Pinpoint the cell where the given text exists, returning its (X, Y) midpoint coordinate. 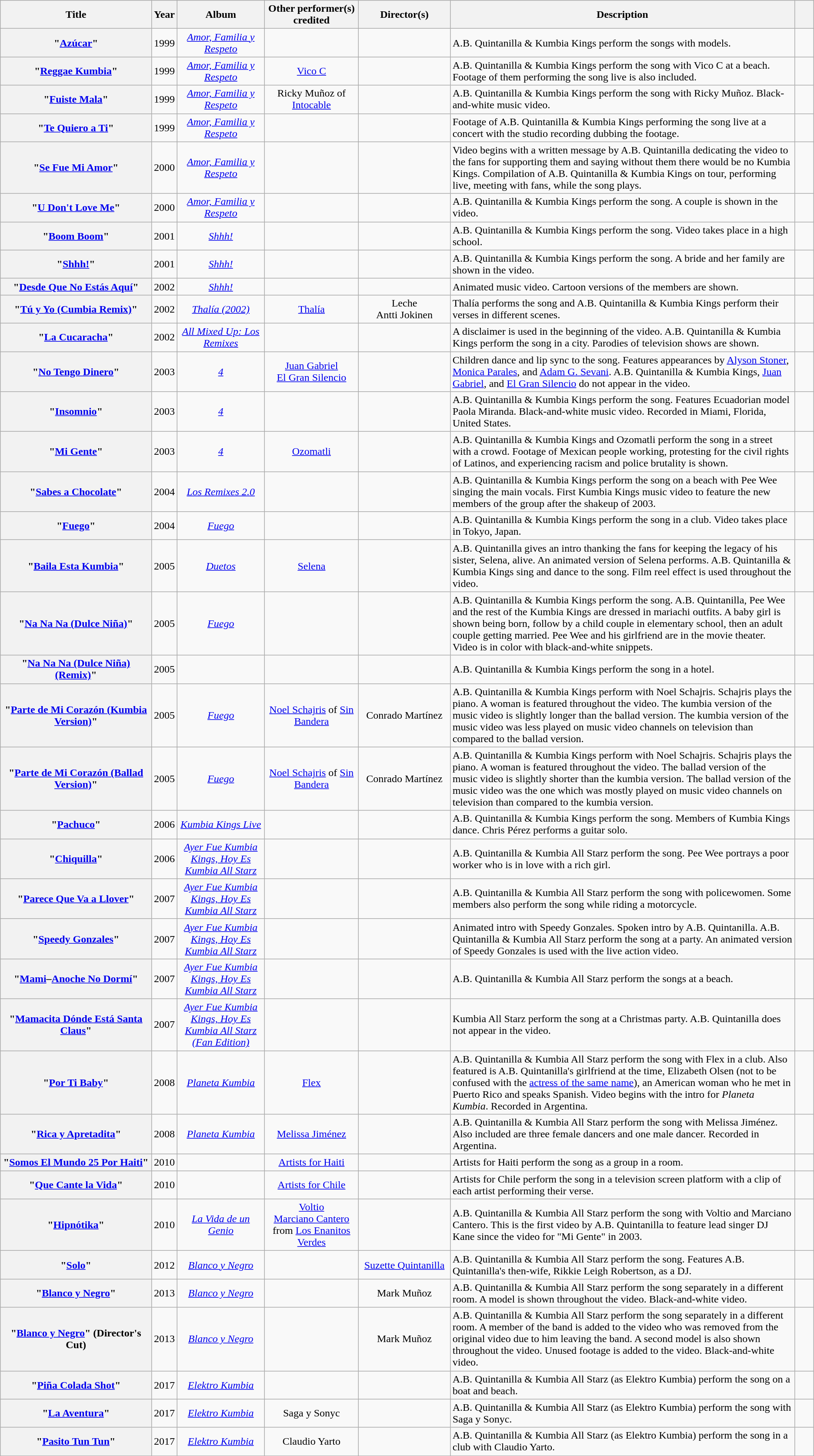
"Desde Que No Estás Aquí" (76, 287)
"Que Cante la Vida" (76, 1185)
La Vida de un Genio (221, 1225)
A.B. Quintanilla & Kumbia All Starz (as Elektro Kumbia) perform the song in a club with Claudio Yarto. (622, 1442)
Other performer(s) credited (311, 15)
Flex (311, 1082)
"La Aventura" (76, 1413)
A.B. Quintanilla & Kumbia Kings perform the songs with models. (622, 43)
Artists for Haiti perform the song as a group in a room. (622, 1163)
A.B. Quintanilla & Kumbia Kings perform the song with Ricky Muñoz. Black-and-white music video. (622, 99)
A.B. Quintanilla & Kumbia Kings perform the song. A bride and her family are shown in the video. (622, 264)
Thalía (311, 309)
"Parte de Mi Corazón (Ballad Version)" (76, 779)
"Insomnio" (76, 412)
"Mi Gente" (76, 452)
"Parte de Mi Corazón (Kumbia Version)" (76, 715)
VoltioMarciano Cantero from Los Enanitos Verdes (311, 1225)
Claudio Yarto (311, 1442)
A.B. Quintanilla & Kumbia Kings perform the song in a hotel. (622, 670)
Selena (311, 566)
"Na Na Na (Dulce Niña) (Remix)" (76, 670)
Duetos (221, 566)
Suzette Quintanilla (404, 1265)
"Na Na Na (Dulce Niña)" (76, 623)
"Shhh!" (76, 264)
Thalía (2002) (221, 309)
A.B. Quintanilla & Kumbia Kings perform the song. Video takes place in a high school. (622, 236)
Vico C (311, 71)
Description (622, 15)
"Blanco y Negro" (76, 1293)
Album (221, 15)
"Pachuco" (76, 824)
"Tú y Yo (Cumbia Remix)" (76, 309)
"Azúcar" (76, 43)
Director(s) (404, 15)
"La Cucaracha" (76, 337)
"U Don't Love Me" (76, 208)
Title (76, 15)
Artists for Haiti (311, 1163)
"Speedy Gonzales" (76, 939)
Melissa Jiménez (311, 1134)
"Piña Colada Shot" (76, 1385)
A.B. Quintanilla & Kumbia All Starz perform the song separately in a different room. A model is shown throughout the video. Black-and-white video. (622, 1293)
Ozomatli (311, 452)
"Hipnótika" (76, 1225)
Ricky Muñoz of Intocable (311, 99)
Kumbia Kings Live (221, 824)
"Boom Boom" (76, 236)
A.B. Quintanilla & Kumbia Kings perform the song with Vico C at a beach. Footage of them performing the song live is also included. (622, 71)
A.B. Quintanilla & Kumbia All Starz perform the song. Features A.B. Quintanilla's then-wife, Rikkie Leigh Robertson, as a DJ. (622, 1265)
"Baila Esta Kumbia" (76, 566)
"Mamacita Dónde Está Santa Claus" (76, 1024)
Kumbia All Starz perform the song at a Christmas party. A.B. Quintanilla does not appear in the video. (622, 1024)
"Fuego" (76, 526)
"Te Quiero a Ti" (76, 128)
"Sabes a Chocolate" (76, 492)
"Pasito Tun Tun" (76, 1442)
"Parece Que Va a Llover" (76, 899)
Ayer Fue Kumbia Kings, Hoy Es Kumbia All Starz (Fan Edition) (221, 1024)
"Mami–Anoche No Dormí" (76, 979)
A.B. Quintanilla & Kumbia All Starz perform the song. Pee Wee portrays a poor worker who is in love with a rich girl. (622, 859)
"Chiquilla" (76, 859)
"Fuiste Mala" (76, 99)
"No Tengo Dinero" (76, 371)
"Rica y Apretadita" (76, 1134)
Los Remixes 2.0 (221, 492)
Artists for Chile perform the song in a television screen platform with a clip of each artist performing their verse. (622, 1185)
Saga y Sonyc (311, 1413)
Juan GabrielEl Gran Silencio (311, 371)
Animated music video. Cartoon versions of the members are shown. (622, 287)
Thalía performs the song and A.B. Quintanilla & Kumbia Kings perform their verses in different scenes. (622, 309)
A.B. Quintanilla & Kumbia All Starz perform the song with policewomen. Some members also perform the song while riding a motorcycle. (622, 899)
"Se Fue Mi Amor" (76, 168)
"Blanco y Negro" (Director's Cut) (76, 1339)
Artists for Chile (311, 1185)
A.B. Quintanilla & Kumbia All Starz (as Elektro Kumbia) perform the song on a boat and beach. (622, 1385)
"Solo" (76, 1265)
Year (164, 15)
A.B. Quintanilla & Kumbia All Starz perform the songs at a beach. (622, 979)
All Mixed Up: Los Remixes (221, 337)
"Reggae Kumbia" (76, 71)
A.B. Quintanilla & Kumbia All Starz (as Elektro Kumbia) perform the song with Saga y Sonyc. (622, 1413)
"Somos El Mundo 25 Por Haiti" (76, 1163)
A.B. Quintanilla & Kumbia Kings perform the song. Members of Kumbia Kings dance. Chris Pérez performs a guitar solo. (622, 824)
2012 (164, 1265)
LecheAntti Jokinen (404, 309)
Footage of A.B. Quintanilla & Kumbia Kings performing the song live at a concert with the studio recording dubbing the footage. (622, 128)
"Por Ti Baby" (76, 1082)
A.B. Quintanilla & Kumbia Kings perform the song. A couple is shown in the video. (622, 208)
A.B. Quintanilla & Kumbia Kings perform the song in a club. Video takes place in Tokyo, Japan. (622, 526)
